Provide the [x, y] coordinate of the cell's center where the given text is located.  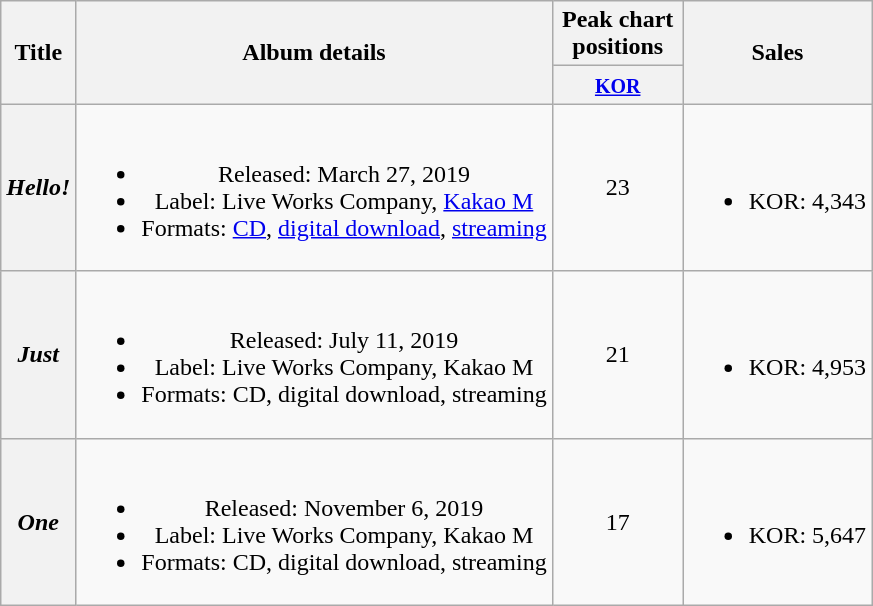
Released: November 6, 2019Label: Live Works Company, Kakao MFormats: CD, digital download, streaming [314, 522]
KOR: 4,343 [777, 188]
17 [618, 522]
KOR [618, 85]
Released: July 11, 2019Label: Live Works Company, Kakao MFormats: CD, digital download, streaming [314, 354]
Peak chart positions [618, 34]
KOR: 5,647 [777, 522]
KOR: 4,953 [777, 354]
Sales [777, 52]
Just [38, 354]
23 [618, 188]
Released: March 27, 2019Label: Live Works Company, Kakao MFormats: CD, digital download, streaming [314, 188]
Title [38, 52]
Hello! [38, 188]
One [38, 522]
21 [618, 354]
Album details [314, 52]
